Search for the cell housing the specified text and yield its [x, y] center coordinate. 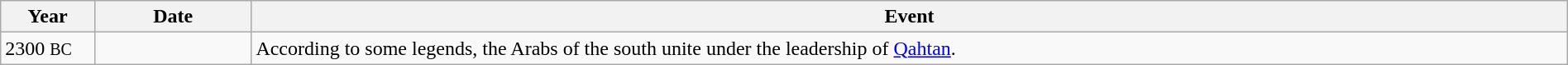
2300 BC [48, 48]
According to some legends, the Arabs of the south unite under the leadership of Qahtan. [910, 48]
Year [48, 17]
Date [172, 17]
Event [910, 17]
